For the text-containing cell, return its midpoint in [X, Y] coordinate format. 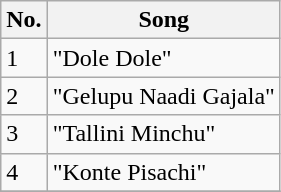
No. [24, 20]
"Dole Dole" [164, 58]
1 [24, 58]
"Gelupu Naadi Gajala" [164, 96]
"Tallini Minchu" [164, 134]
"Konte Pisachi" [164, 172]
Song [164, 20]
3 [24, 134]
4 [24, 172]
2 [24, 96]
